From the cell containing the given text, extract its center point as (X, Y) coordinate. 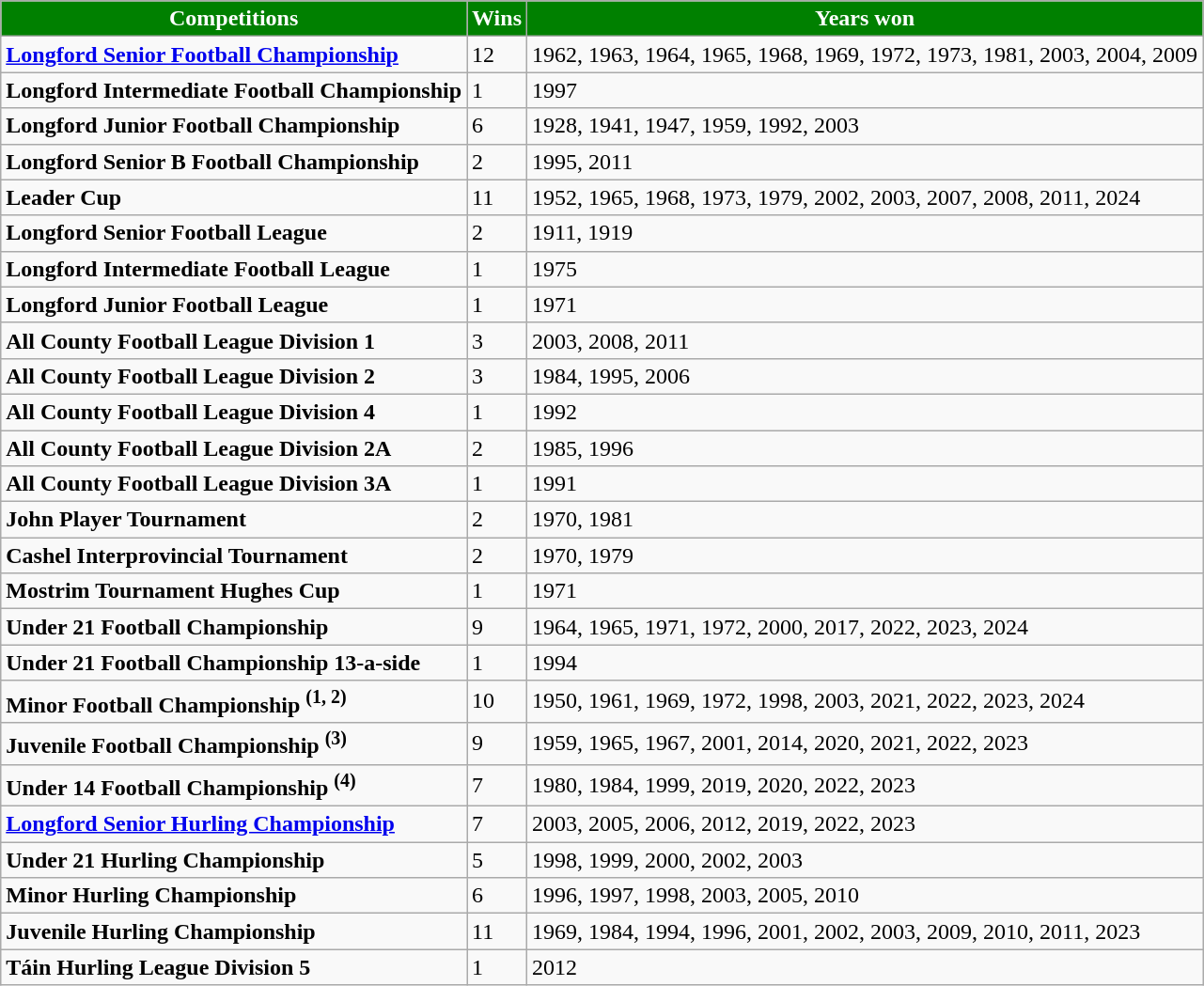
Longford Intermediate Football Championship (234, 90)
All County Football League Division 4 (234, 412)
1962, 1963, 1964, 1965, 1968, 1969, 1972, 1973, 1981, 2003, 2004, 2009 (865, 55)
1992 (865, 412)
12 (497, 55)
Under 21 Hurling Championship (234, 860)
1985, 1996 (865, 448)
All County Football League Division 1 (234, 340)
Longford Junior Football League (234, 305)
All County Football League Division 2 (234, 376)
1928, 1941, 1947, 1959, 1992, 2003 (865, 126)
2012 (865, 967)
1975 (865, 269)
1952, 1965, 1968, 1973, 1979, 2002, 2003, 2007, 2008, 2011, 2024 (865, 197)
1969, 1984, 1994, 1996, 2001, 2002, 2003, 2009, 2010, 2011, 2023 (865, 931)
Juvenile Hurling Championship (234, 931)
Minor Football Championship (1, 2) (234, 701)
All County Football League Division 3A (234, 484)
Longford Intermediate Football League (234, 269)
Longford Senior Football Championship (234, 55)
1984, 1995, 2006 (865, 376)
1997 (865, 90)
1959, 1965, 1967, 2001, 2014, 2020, 2021, 2022, 2023 (865, 743)
Longford Senior Hurling Championship (234, 824)
5 (497, 860)
Competitions (234, 19)
1996, 1997, 1998, 2003, 2005, 2010 (865, 896)
All County Football League Division 2A (234, 448)
1995, 2011 (865, 162)
1970, 1979 (865, 556)
1911, 1919 (865, 233)
Longford Senior Football League (234, 233)
Under 14 Football Championship (4) (234, 786)
2003, 2005, 2006, 2012, 2019, 2022, 2023 (865, 824)
Longford Senior B Football Championship (234, 162)
Mostrim Tournament Hughes Cup (234, 591)
Cashel Interprovincial Tournament (234, 556)
1998, 1999, 2000, 2002, 2003 (865, 860)
Under 21 Football Championship (234, 627)
Wins (497, 19)
Years won (865, 19)
Leader Cup (234, 197)
1980, 1984, 1999, 2019, 2020, 2022, 2023 (865, 786)
Under 21 Football Championship 13-a-side (234, 663)
Minor Hurling Championship (234, 896)
1950, 1961, 1969, 1972, 1998, 2003, 2021, 2022, 2023, 2024 (865, 701)
1964, 1965, 1971, 1972, 2000, 2017, 2022, 2023, 2024 (865, 627)
1970, 1981 (865, 520)
2003, 2008, 2011 (865, 340)
10 (497, 701)
1994 (865, 663)
Juvenile Football Championship (3) (234, 743)
John Player Tournament (234, 520)
1991 (865, 484)
Táin Hurling League Division 5 (234, 967)
Longford Junior Football Championship (234, 126)
